Detect which cell encompasses the target text, then output its [X, Y] center coordinate. 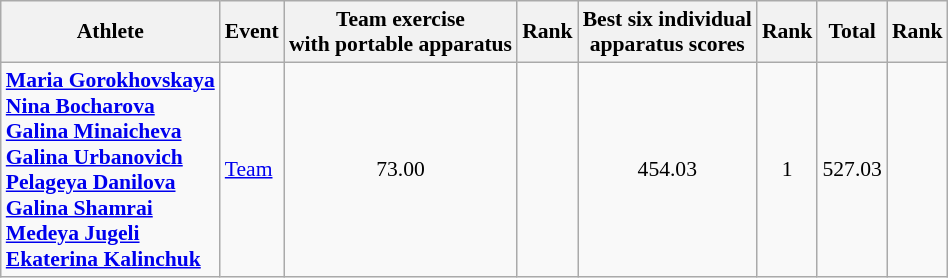
454.03 [668, 169]
Total [852, 32]
527.03 [852, 169]
Athlete [110, 32]
1 [788, 169]
73.00 [400, 169]
Best six individual apparatus scores [668, 32]
Team [252, 169]
Team exercise with portable apparatus [400, 32]
Maria Gorokhovskaya Nina BocharovaGalina MinaichevaGalina UrbanovichPelageya DanilovaGalina ShamraiMedeya JugeliEkaterina Kalinchuk [110, 169]
Event [252, 32]
